Search for the cell housing the specified text and yield its [X, Y] center coordinate. 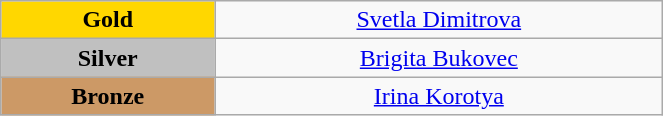
Gold [108, 20]
Svetla Dimitrova [439, 20]
Silver [108, 58]
Bronze [108, 96]
Brigita Bukovec [439, 58]
Irina Korotya [439, 96]
